Provide the (X, Y) coordinate of the cell's center where the given text is located.  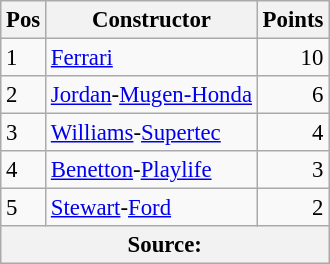
Pos (24, 20)
5 (24, 208)
Jordan-Mugen-Honda (152, 95)
6 (292, 95)
Williams-Supertec (152, 133)
Ferrari (152, 58)
1 (24, 58)
Stewart-Ford (152, 208)
10 (292, 58)
Source: (165, 245)
Points (292, 20)
Benetton-Playlife (152, 170)
Constructor (152, 20)
